Provide the [X, Y] coordinate of the cell's center where the given text is located.  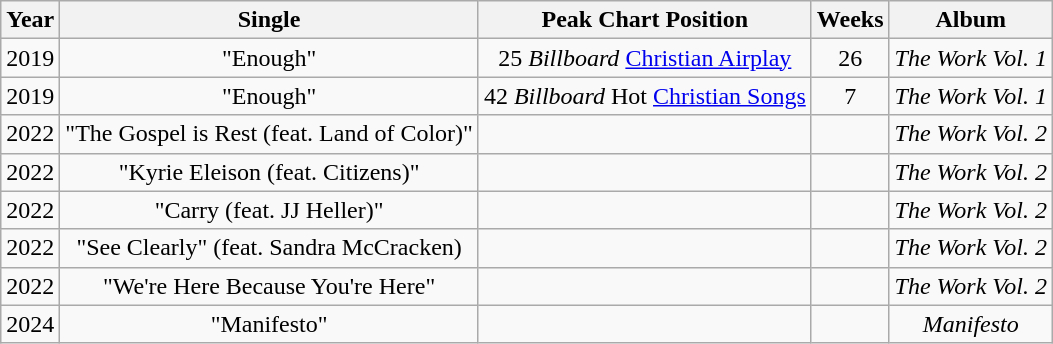
26 [850, 58]
Peak Chart Position [644, 20]
Single [270, 20]
Album [971, 20]
"We're Here Because You're Here" [270, 286]
2024 [30, 324]
Manifesto [971, 324]
25 Billboard Christian Airplay [644, 58]
"Kyrie Eleison (feat. Citizens)" [270, 172]
Weeks [850, 20]
7 [850, 96]
"The Gospel is Rest (feat. Land of Color)" [270, 134]
"Manifesto" [270, 324]
Year [30, 20]
42 Billboard Hot Christian Songs [644, 96]
"See Clearly" (feat. Sandra McCracken) [270, 248]
"Carry (feat. JJ Heller)" [270, 210]
